Detect which cell encompasses the target text, then output its [x, y] center coordinate. 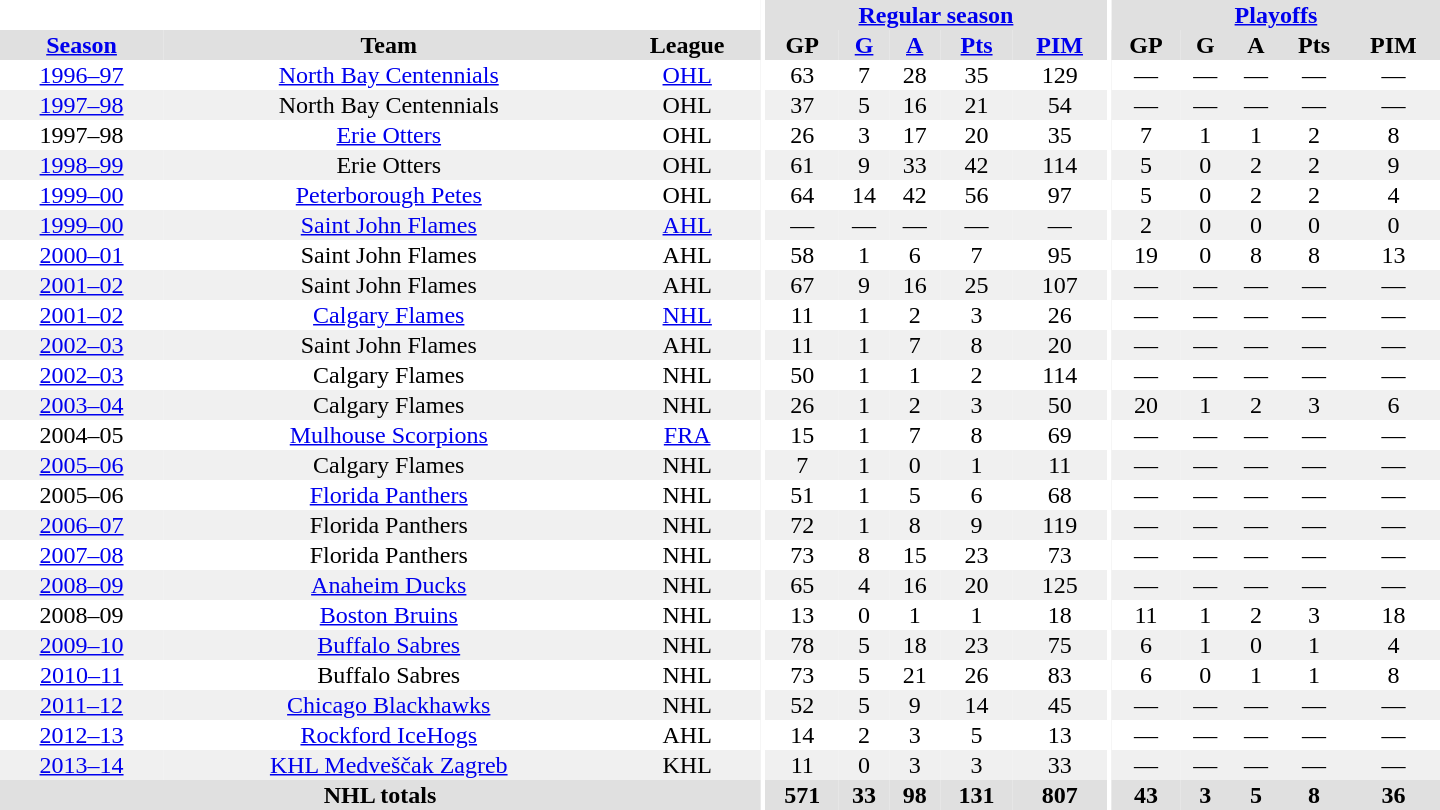
Team [388, 45]
125 [1060, 585]
2003–04 [82, 405]
95 [1060, 255]
League [687, 45]
17 [914, 135]
69 [1060, 435]
61 [802, 165]
Peterborough Petes [388, 195]
43 [1146, 795]
Boston Bruins [388, 615]
2013–14 [82, 765]
37 [802, 105]
FRA [687, 435]
64 [802, 195]
52 [802, 705]
97 [1060, 195]
19 [1146, 255]
98 [914, 795]
Chicago Blackhawks [388, 705]
KHL Medveščak Zagreb [388, 765]
72 [802, 525]
Rockford IceHogs [388, 735]
67 [802, 285]
2012–13 [82, 735]
Regular season [936, 15]
83 [1060, 675]
2000–01 [82, 255]
2006–07 [82, 525]
Playoffs [1276, 15]
63 [802, 75]
119 [1060, 525]
2009–10 [82, 645]
Season [82, 45]
65 [802, 585]
NHL totals [380, 795]
36 [1394, 795]
25 [976, 285]
51 [802, 495]
2011–12 [82, 705]
107 [1060, 285]
1998–99 [82, 165]
75 [1060, 645]
54 [1060, 105]
58 [802, 255]
28 [914, 75]
78 [802, 645]
2010–11 [82, 675]
2007–08 [82, 555]
68 [1060, 495]
56 [976, 195]
2004–05 [82, 435]
KHL [687, 765]
Mulhouse Scorpions [388, 435]
807 [1060, 795]
131 [976, 795]
45 [1060, 705]
Anaheim Ducks [388, 585]
571 [802, 795]
1996–97 [82, 75]
129 [1060, 75]
